Scan for the cell matching the given text and deliver its [x, y] coordinate at center. 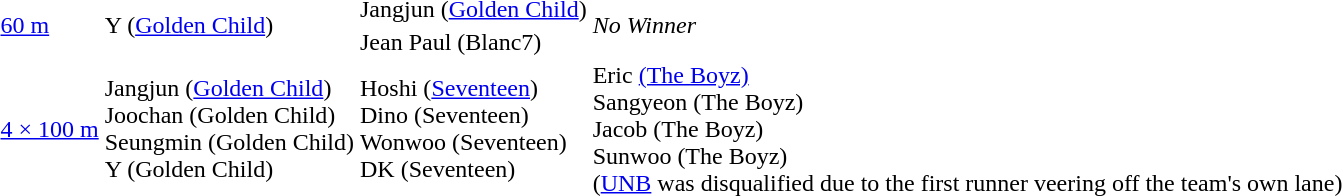
Jean Paul (Blanc7) [474, 42]
